Return the (x, y) coordinate for the center point of the cell that contains the specified text.  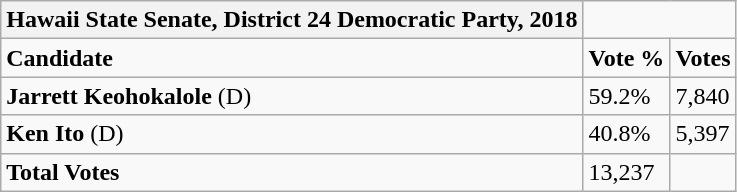
Votes (703, 58)
5,397 (703, 134)
Candidate (292, 58)
Hawaii State Senate, District 24 Democratic Party, 2018 (292, 20)
Total Votes (292, 172)
Ken Ito (D) (292, 134)
13,237 (626, 172)
59.2% (626, 96)
Jarrett Keohokalole (D) (292, 96)
40.8% (626, 134)
Vote % (626, 58)
7,840 (703, 96)
